Determine the [X, Y] coordinate at the center of the cell enclosing the given text.  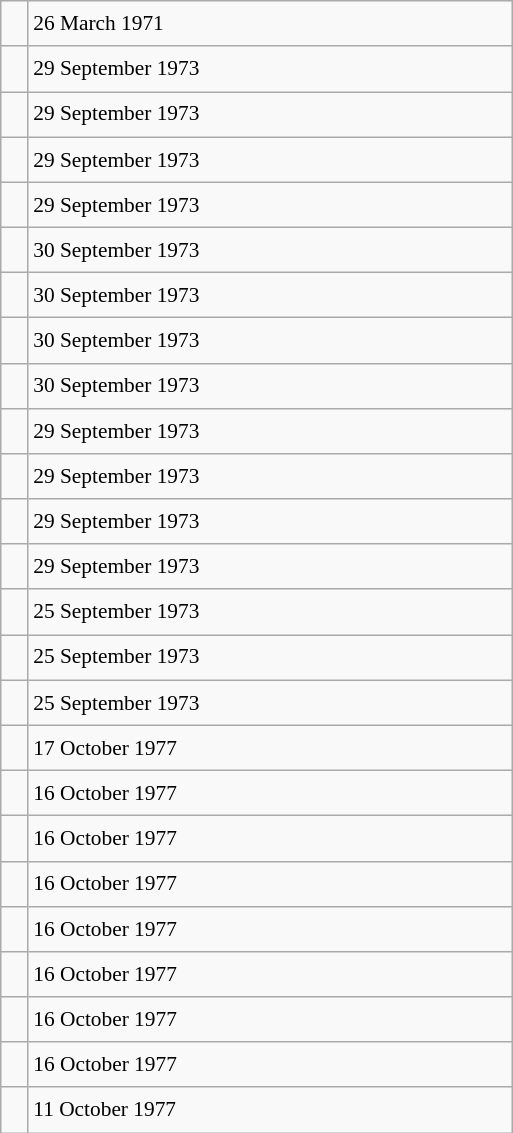
17 October 1977 [270, 748]
11 October 1977 [270, 1110]
26 March 1971 [270, 24]
